Identify which cell holds the provided text, then report its (X, Y) central coordinate. 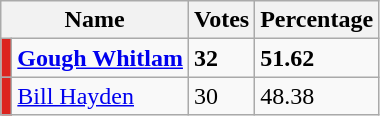
Percentage (317, 20)
Bill Hayden (100, 96)
48.38 (317, 96)
51.62 (317, 58)
32 (221, 58)
Votes (221, 20)
Gough Whitlam (100, 58)
30 (221, 96)
Name (95, 20)
